Determine the (X, Y) coordinate at the center of the cell enclosing the given text.  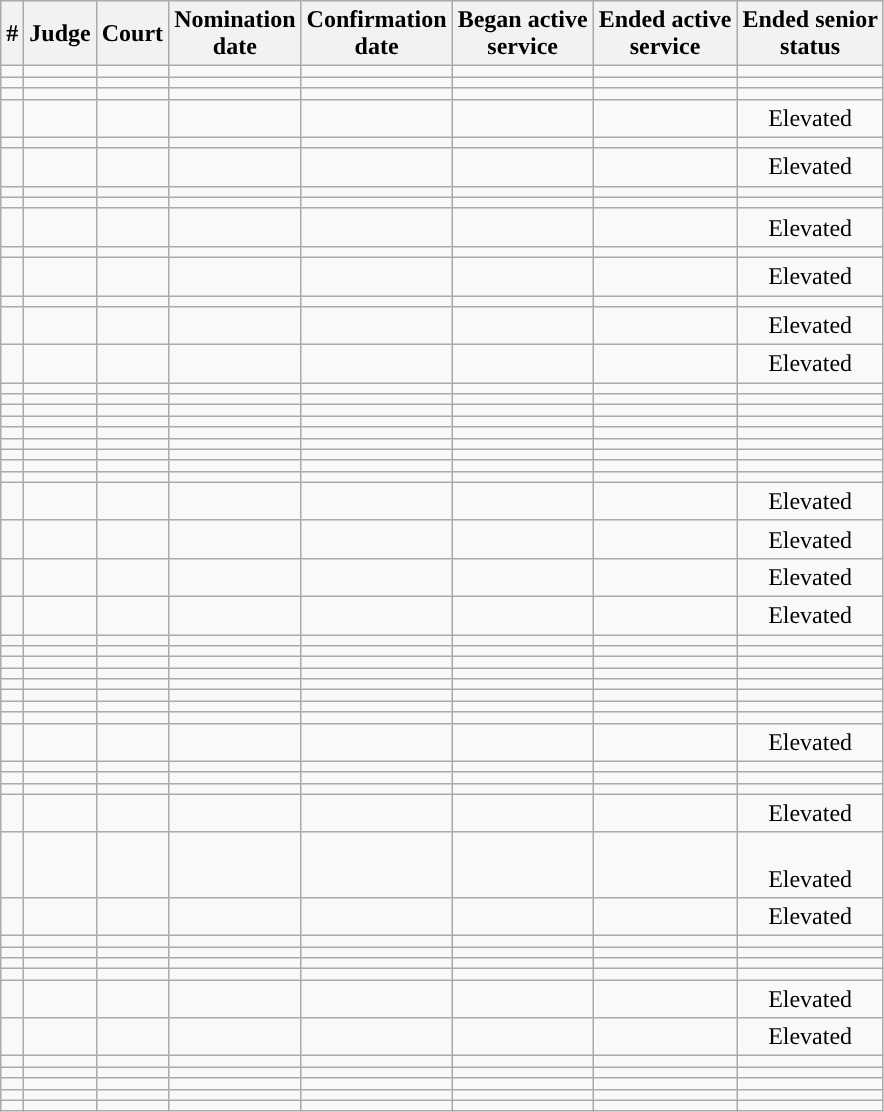
Court (132, 34)
Began activeservice (522, 34)
Ended activeservice (665, 34)
Confirmationdate (376, 34)
Ended seniorstatus (810, 34)
Nominationdate (235, 34)
Judge (60, 34)
# (12, 34)
